Determine the [X, Y] coordinate at the center of the cell enclosing the given text.  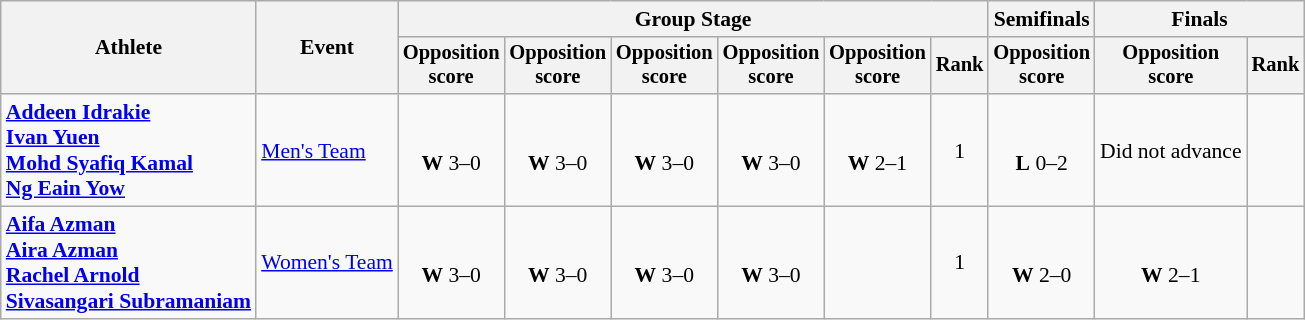
Athlete [128, 48]
Men's Team [327, 150]
Finals [1200, 19]
Women's Team [327, 263]
W 2–0 [1042, 263]
L 0–2 [1042, 150]
Group Stage [694, 19]
Addeen IdrakieIvan YuenMohd Syafiq KamalNg Eain Yow [128, 150]
Semifinals [1042, 19]
Aifa AzmanAira AzmanRachel ArnoldSivasangari Subramaniam [128, 263]
Did not advance [1171, 150]
Event [327, 48]
